Determine the [X, Y] coordinate at the center of the cell enclosing the given text.  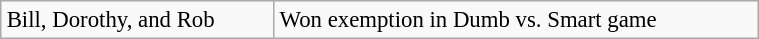
Won exemption in Dumb vs. Smart game [516, 20]
Bill, Dorothy, and Rob [138, 20]
